Locate the cell with the specified text and output its [X, Y] center coordinate. 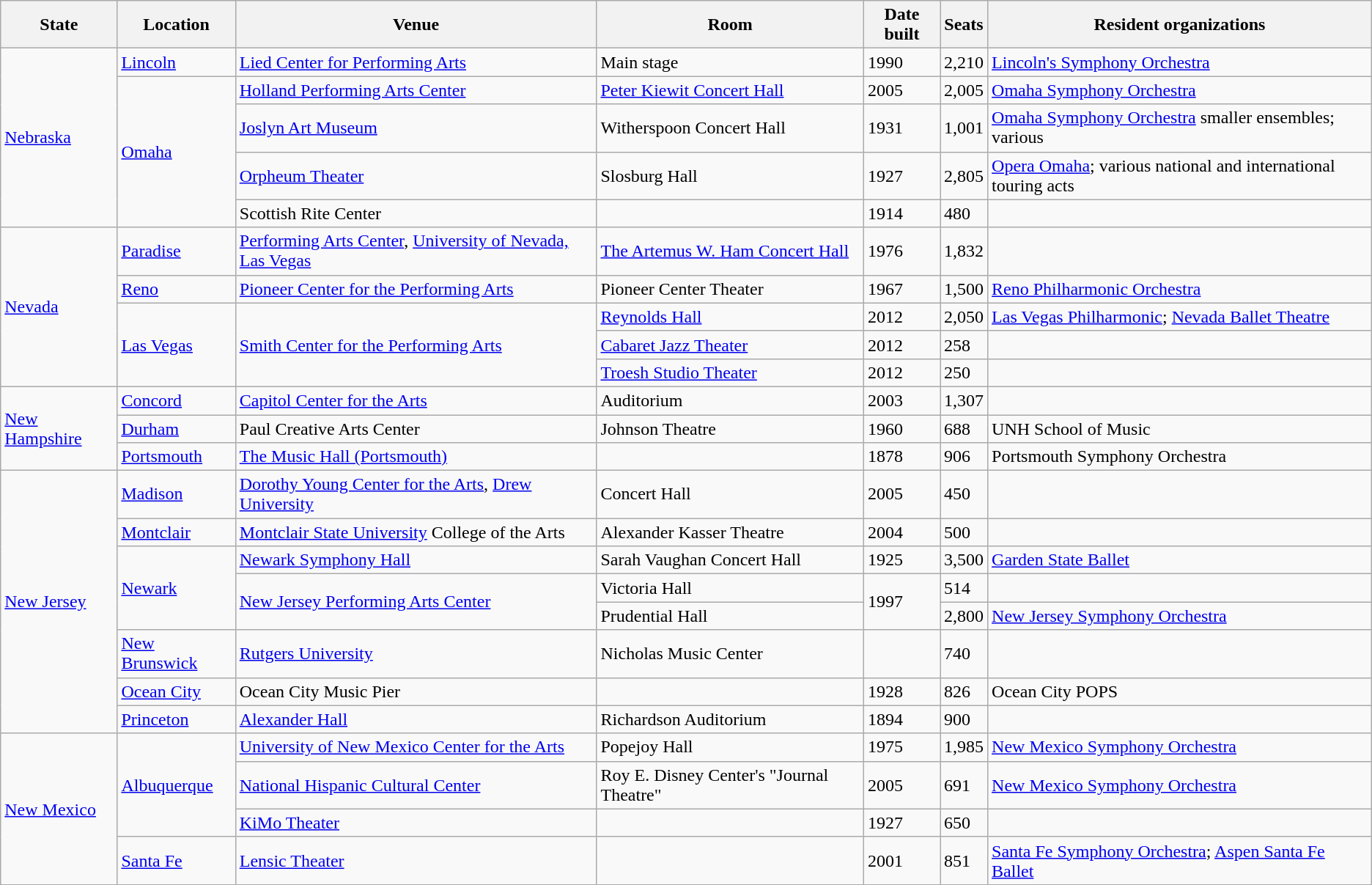
Omaha Symphony Orchestra smaller ensembles; various [1180, 128]
Richardson Auditorium [730, 719]
Nevada [59, 306]
Pioneer Center Theater [730, 289]
Dorothy Young Center for the Arts, Drew University [416, 494]
2,005 [963, 90]
1894 [901, 719]
Lied Center for Performing Arts [416, 62]
1976 [901, 251]
851 [963, 861]
1990 [901, 62]
UNH School of Music [1180, 429]
Witherspoon Concert Hall [730, 128]
Lincoln [176, 62]
Rutgers University [416, 654]
258 [963, 345]
Capitol Center for the Arts [416, 400]
New Jersey Performing Arts Center [416, 602]
2004 [901, 532]
Scottish Rite Center [416, 213]
1878 [901, 457]
906 [963, 457]
Auditorium [730, 400]
Slosburg Hall [730, 176]
2003 [901, 400]
1960 [901, 429]
Ocean City [176, 691]
Holland Performing Arts Center [416, 90]
500 [963, 532]
Nebraska [59, 138]
1,001 [963, 128]
Performing Arts Center, University of Nevada, Las Vegas [416, 251]
Smith Center for the Performing Arts [416, 345]
Portsmouth [176, 457]
688 [963, 429]
900 [963, 719]
Reynolds Hall [730, 317]
KiMo Theater [416, 823]
Newark Symphony Hall [416, 560]
Albuquerque [176, 785]
Lincoln's Symphony Orchestra [1180, 62]
1,307 [963, 400]
Roy E. Disney Center's "Journal Theatre" [730, 785]
Santa Fe [176, 861]
250 [963, 372]
Princeton [176, 719]
826 [963, 691]
691 [963, 785]
New Brunswick [176, 654]
Madison [176, 494]
New Jersey [59, 602]
1914 [901, 213]
Garden State Ballet [1180, 560]
Peter Kiewit Concert Hall [730, 90]
2,800 [963, 616]
The Artemus W. Ham Concert Hall [730, 251]
New Hampshire [59, 428]
Opera Omaha; various national and international touring acts [1180, 176]
Paradise [176, 251]
National Hispanic Cultural Center [416, 785]
2,805 [963, 176]
Troesh Studio Theater [730, 372]
1,832 [963, 251]
Omaha Symphony Orchestra [1180, 90]
480 [963, 213]
1931 [901, 128]
Seats [963, 25]
514 [963, 588]
Concert Hall [730, 494]
Las Vegas Philharmonic; Nevada Ballet Theatre [1180, 317]
Nicholas Music Center [730, 654]
Lensic Theater [416, 861]
Johnson Theatre [730, 429]
450 [963, 494]
2,050 [963, 317]
Alexander Hall [416, 719]
Room [730, 25]
The Music Hall (Portsmouth) [416, 457]
2,210 [963, 62]
1975 [901, 747]
Reno Philharmonic Orchestra [1180, 289]
State [59, 25]
Ocean City POPS [1180, 691]
Alexander Kasser Theatre [730, 532]
Ocean City Music Pier [416, 691]
University of New Mexico Center for the Arts [416, 747]
1967 [901, 289]
Reno [176, 289]
Concord [176, 400]
1925 [901, 560]
Durham [176, 429]
1,985 [963, 747]
Joslyn Art Museum [416, 128]
Date built [901, 25]
Montclair [176, 532]
Orpheum Theater [416, 176]
3,500 [963, 560]
740 [963, 654]
Popejoy Hall [730, 747]
Prudential Hall [730, 616]
1,500 [963, 289]
Newark [176, 588]
Location [176, 25]
2001 [901, 861]
Montclair State University College of the Arts [416, 532]
Santa Fe Symphony Orchestra; Aspen Santa Fe Ballet [1180, 861]
Paul Creative Arts Center [416, 429]
New Jersey Symphony Orchestra [1180, 616]
Venue [416, 25]
650 [963, 823]
Victoria Hall [730, 588]
Las Vegas [176, 345]
1928 [901, 691]
New Mexico [59, 809]
Resident organizations [1180, 25]
Cabaret Jazz Theater [730, 345]
Pioneer Center for the Performing Arts [416, 289]
Main stage [730, 62]
Sarah Vaughan Concert Hall [730, 560]
1997 [901, 602]
Omaha [176, 152]
Portsmouth Symphony Orchestra [1180, 457]
